Search for the cell housing the specified text and yield its [x, y] center coordinate. 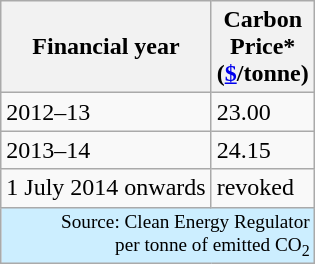
2012–13 [106, 112]
24.15 [262, 150]
1 July 2014 onwards [106, 188]
revoked [262, 188]
Financial year [106, 47]
23.00 [262, 112]
Source: Clean Energy Regulator per tonne of emitted CO2 [158, 235]
CarbonPrice* ($/tonne) [262, 47]
2013–14 [106, 150]
